Scan for the cell matching the given text and deliver its [x, y] coordinate at center. 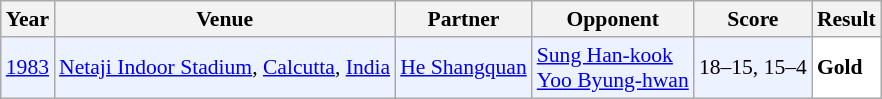
Gold [846, 68]
Opponent [613, 19]
Score [753, 19]
Sung Han-kook Yoo Byung-hwan [613, 68]
18–15, 15–4 [753, 68]
1983 [28, 68]
Partner [464, 19]
He Shangquan [464, 68]
Netaji Indoor Stadium, Calcutta, India [224, 68]
Venue [224, 19]
Result [846, 19]
Year [28, 19]
